Return (X, Y) of the center of cell containing provided text 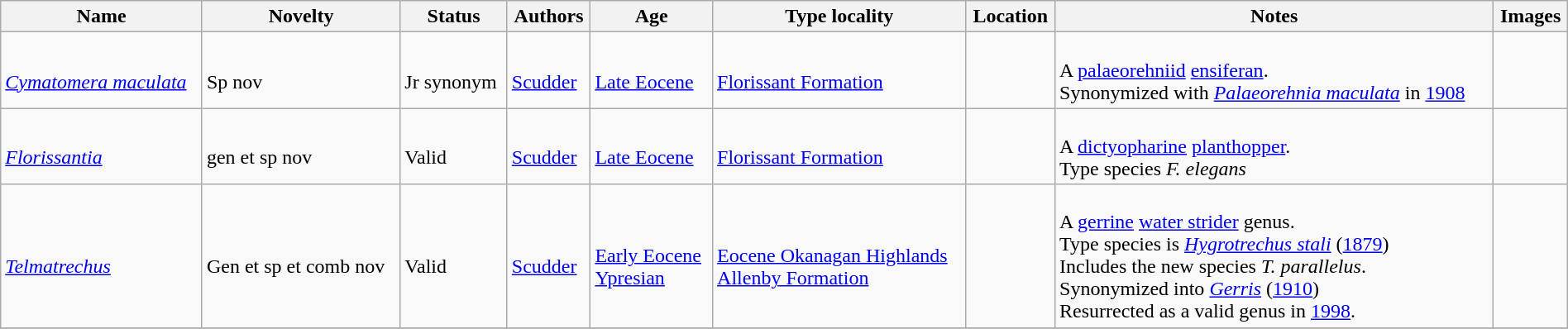
Age (652, 17)
A palaeorehniid ensiferan. Synonymized with Palaeorehnia maculata in 1908 (1274, 70)
gen et sp nov (301, 146)
Notes (1274, 17)
Telmatrechus (102, 256)
Jr synonym (453, 70)
Early EoceneYpresian (652, 256)
Florissantia (102, 146)
Sp nov (301, 70)
Cymatomera maculata (102, 70)
Eocene Okanagan HighlandsAllenby Formation (839, 256)
Status (453, 17)
Images (1530, 17)
Authors (549, 17)
Novelty (301, 17)
A dictyopharine planthopper. Type species F. elegans (1274, 146)
Gen et sp et comb nov (301, 256)
Location (1011, 17)
Name (102, 17)
Type locality (839, 17)
